Return the (x, y) coordinate for the center point of the cell that contains the specified text.  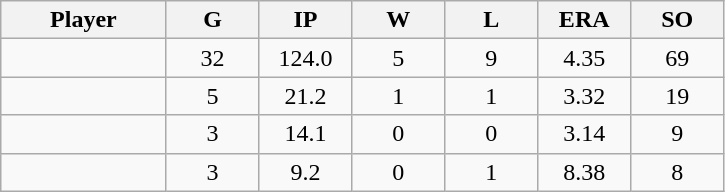
19 (678, 96)
4.35 (584, 58)
SO (678, 20)
Player (84, 20)
14.1 (306, 134)
32 (212, 58)
3.32 (584, 96)
69 (678, 58)
IP (306, 20)
21.2 (306, 96)
L (492, 20)
9.2 (306, 172)
8.38 (584, 172)
8 (678, 172)
3.14 (584, 134)
124.0 (306, 58)
W (398, 20)
ERA (584, 20)
G (212, 20)
